Output the [X, Y] coordinate of the center of the cell containing the given text.  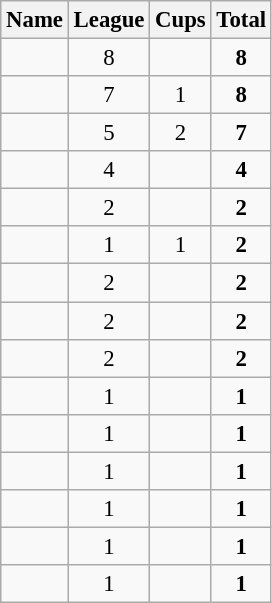
League [108, 20]
Total [241, 20]
Name [35, 20]
5 [108, 133]
Cups [180, 20]
